Determine the [x, y] coordinate at the center of the cell enclosing the given text.  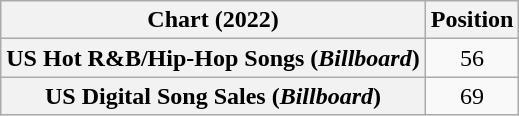
69 [472, 96]
Chart (2022) [213, 20]
Position [472, 20]
US Digital Song Sales (Billboard) [213, 96]
56 [472, 58]
US Hot R&B/Hip-Hop Songs (Billboard) [213, 58]
